Identify which cell holds the provided text, then report its [X, Y] central coordinate. 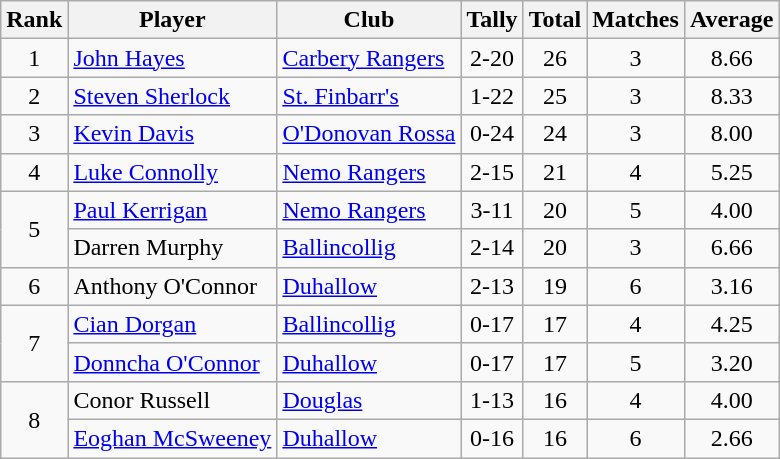
5.25 [732, 172]
Steven Sherlock [172, 96]
Darren Murphy [172, 248]
1-22 [492, 96]
Douglas [369, 400]
0-24 [492, 134]
3.20 [732, 362]
2 [34, 96]
3-11 [492, 210]
Club [369, 20]
Eoghan McSweeney [172, 438]
Conor Russell [172, 400]
8 [34, 419]
St. Finbarr's [369, 96]
1-13 [492, 400]
John Hayes [172, 58]
24 [555, 134]
O'Donovan Rossa [369, 134]
Donncha O'Connor [172, 362]
Luke Connolly [172, 172]
8.00 [732, 134]
Paul Kerrigan [172, 210]
25 [555, 96]
8.66 [732, 58]
19 [555, 286]
1 [34, 58]
2.66 [732, 438]
2-20 [492, 58]
2-15 [492, 172]
Player [172, 20]
Kevin Davis [172, 134]
Total [555, 20]
26 [555, 58]
21 [555, 172]
Matches [636, 20]
2-13 [492, 286]
0-16 [492, 438]
Tally [492, 20]
3.16 [732, 286]
Rank [34, 20]
4.25 [732, 324]
Average [732, 20]
2-14 [492, 248]
6.66 [732, 248]
Carbery Rangers [369, 58]
Anthony O'Connor [172, 286]
7 [34, 343]
Cian Dorgan [172, 324]
8.33 [732, 96]
